Return the [X, Y] coordinate for the center point of the cell that contains the specified text.  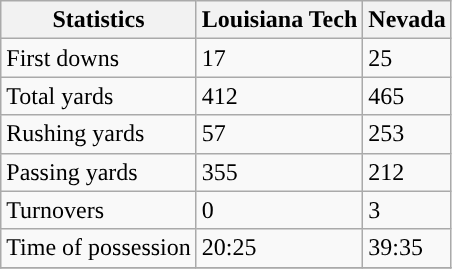
First downs [99, 58]
17 [279, 58]
Passing yards [99, 172]
Total yards [99, 96]
253 [407, 134]
Turnovers [99, 210]
Time of possession [99, 248]
Statistics [99, 20]
465 [407, 96]
412 [279, 96]
39:35 [407, 248]
20:25 [279, 248]
57 [279, 134]
0 [279, 210]
355 [279, 172]
Louisiana Tech [279, 20]
Rushing yards [99, 134]
Nevada [407, 20]
25 [407, 58]
3 [407, 210]
212 [407, 172]
